Locate the cell with the specified text and output its (x, y) center coordinate. 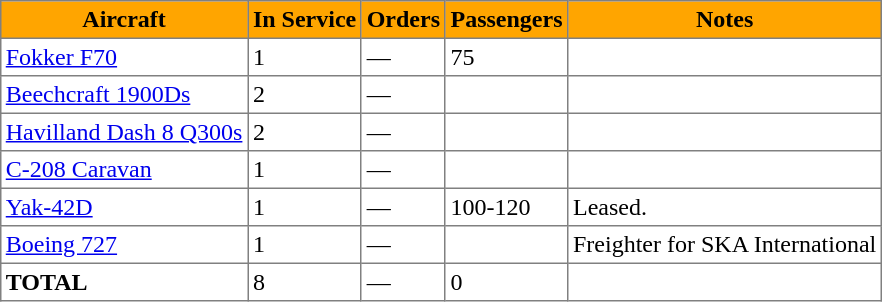
Yak-42D (124, 207)
Orders (403, 20)
Notes (725, 20)
Beechcraft 1900Ds (124, 95)
Passengers (506, 20)
Freighter for SKA International (725, 245)
C-208 Caravan (124, 170)
Havilland Dash 8 Q300s (124, 132)
Boeing 727 (124, 245)
Leased. (725, 207)
0 (506, 282)
100-120 (506, 207)
TOTAL (124, 282)
Aircraft (124, 20)
In Service (305, 20)
Fokker F70 (124, 57)
75 (506, 57)
8 (305, 282)
